Detect which cell encompasses the target text, then output its (X, Y) center coordinate. 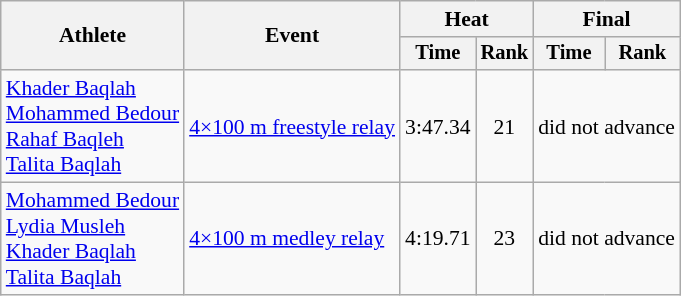
Event (292, 36)
Mohammed BedourLydia MuslehKhader BaqlahTalita Baqlah (92, 239)
Khader BaqlahMohammed BedourRahaf BaqlehTalita Baqlah (92, 126)
Final (606, 19)
4×100 m freestyle relay (292, 126)
4×100 m medley relay (292, 239)
21 (505, 126)
4:19.71 (438, 239)
Athlete (92, 36)
3:47.34 (438, 126)
Heat (466, 19)
23 (505, 239)
